Search for the cell housing the specified text and yield its (X, Y) center coordinate. 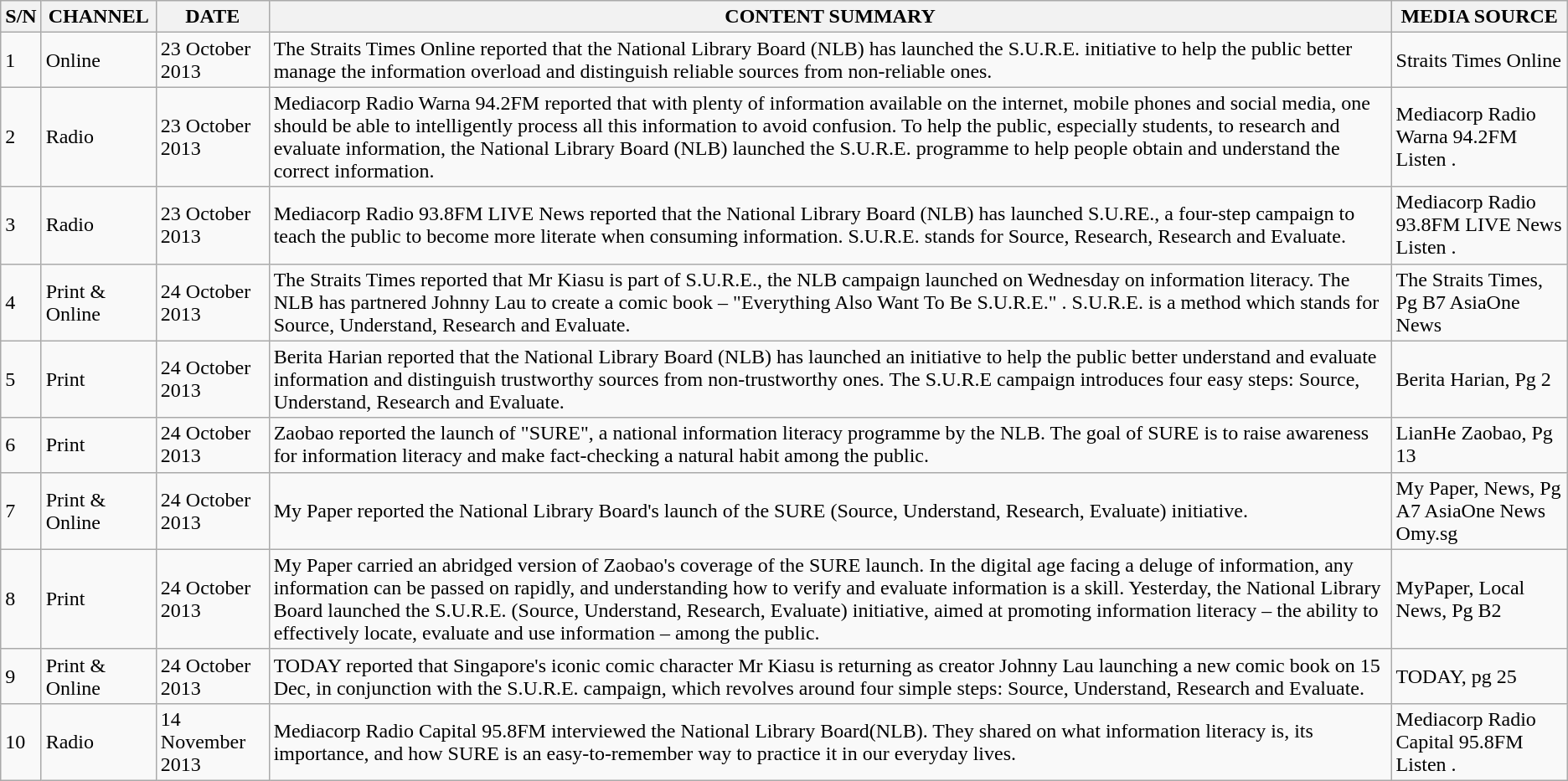
Online (99, 60)
3 (21, 225)
MyPaper, Local News, Pg B2 (1479, 599)
TODAY, pg 25 (1479, 676)
CHANNEL (99, 17)
8 (21, 599)
Berita Harian, Pg 2 (1479, 379)
9 (21, 676)
My Paper, News, Pg A7 AsiaOne News Omy.sg (1479, 511)
Mediacorp Radio Warna 94.2FM Listen . (1479, 137)
MEDIA SOURCE (1479, 17)
Mediacorp Radio 93.8FM LIVE News Listen . (1479, 225)
4 (21, 302)
6 (21, 445)
Mediacorp Radio Capital 95.8FM Listen . (1479, 742)
The Straits Times, Pg B7 AsiaOne News (1479, 302)
LianHe Zaobao, Pg 13 (1479, 445)
S/N (21, 17)
10 (21, 742)
7 (21, 511)
Straits Times Online (1479, 60)
5 (21, 379)
14 November 2013 (213, 742)
2 (21, 137)
My Paper reported the National Library Board's launch of the SURE (Source, Understand, Research, Evaluate) initiative. (830, 511)
CONTENT SUMMARY (830, 17)
1 (21, 60)
DATE (213, 17)
